Identify which cell holds the provided text, then report its (X, Y) central coordinate. 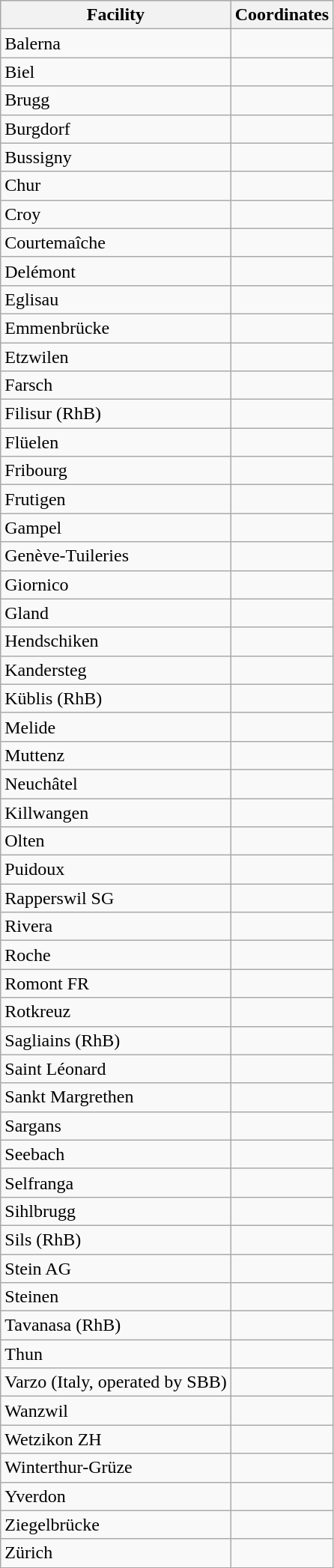
Hendschiken (115, 641)
Emmenbrücke (115, 328)
Tavanasa (RhB) (115, 1326)
Romont FR (115, 983)
Sagliains (RhB) (115, 1040)
Varzo (Italy, operated by SBB) (115, 1382)
Saint Léonard (115, 1069)
Sargans (115, 1126)
Croy (115, 214)
Giornico (115, 585)
Thun (115, 1354)
Delémont (115, 271)
Sihlbrugg (115, 1211)
Chur (115, 186)
Sankt Margrethen (115, 1097)
Kandersteg (115, 670)
Rivera (115, 927)
Roche (115, 955)
Eglisau (115, 299)
Bussigny (115, 157)
Facility (115, 15)
Flüelen (115, 442)
Selfranga (115, 1183)
Fribourg (115, 471)
Wetzikon ZH (115, 1439)
Farsch (115, 385)
Gampel (115, 528)
Muttenz (115, 755)
Melide (115, 727)
Courtemaîche (115, 242)
Winterthur-Grüze (115, 1468)
Neuchâtel (115, 784)
Balerna (115, 43)
Burgdorf (115, 129)
Frutigen (115, 499)
Seebach (115, 1154)
Rotkreuz (115, 1012)
Filisur (RhB) (115, 414)
Ziegelbrücke (115, 1525)
Wanzwil (115, 1411)
Stein AG (115, 1269)
Gland (115, 613)
Sils (RhB) (115, 1239)
Zürich (115, 1553)
Steinen (115, 1297)
Killwangen (115, 812)
Coordinates (282, 15)
Rapperswil SG (115, 898)
Küblis (RhB) (115, 698)
Biel (115, 72)
Etzwilen (115, 357)
Olten (115, 841)
Brugg (115, 100)
Genève-Tuileries (115, 556)
Puidoux (115, 870)
Yverdon (115, 1496)
